Locate the cell with the specified text and output its [X, Y] center coordinate. 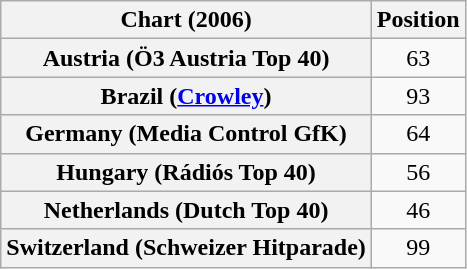
Hungary (Rádiós Top 40) [186, 172]
93 [418, 96]
Netherlands (Dutch Top 40) [186, 210]
Chart (2006) [186, 20]
Brazil (Crowley) [186, 96]
63 [418, 58]
56 [418, 172]
99 [418, 248]
Germany (Media Control GfK) [186, 134]
Position [418, 20]
Austria (Ö3 Austria Top 40) [186, 58]
64 [418, 134]
Switzerland (Schweizer Hitparade) [186, 248]
46 [418, 210]
